Detect which cell encompasses the target text, then output its [X, Y] center coordinate. 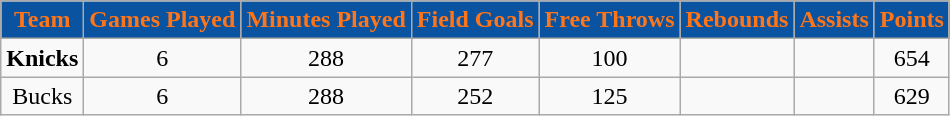
277 [475, 58]
125 [610, 96]
Games Played [162, 20]
Team [42, 20]
Field Goals [475, 20]
Bucks [42, 96]
Rebounds [737, 20]
654 [912, 58]
100 [610, 58]
Minutes Played [326, 20]
629 [912, 96]
252 [475, 96]
Knicks [42, 58]
Free Throws [610, 20]
Assists [834, 20]
Points [912, 20]
